Locate the cell with the specified text and output its (x, y) center coordinate. 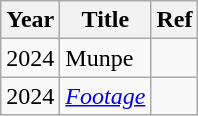
Ref (174, 20)
Year (30, 20)
Title (106, 20)
Munpe (106, 58)
Footage (106, 96)
